Search for the cell housing the specified text and yield its (x, y) center coordinate. 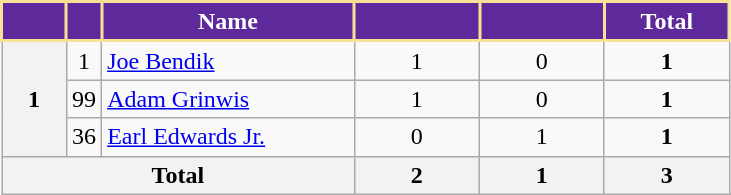
Joe Bendik (228, 60)
2 (416, 175)
Name (228, 22)
Adam Grinwis (228, 99)
3 (666, 175)
36 (84, 137)
99 (84, 99)
Earl Edwards Jr. (228, 137)
